Return [x, y] of the center of cell containing provided text 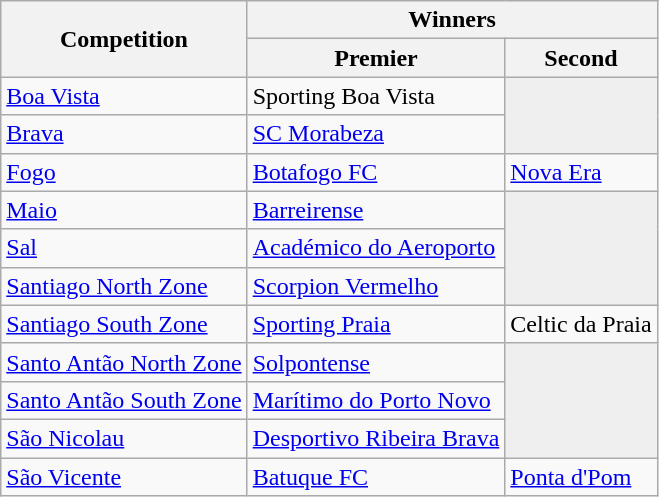
Fogo [124, 172]
Sporting Praia [376, 324]
Santiago South Zone [124, 324]
Boa Vista [124, 96]
Scorpion Vermelho [376, 286]
Nova Era [581, 172]
Sporting Boa Vista [376, 96]
Winners [452, 20]
Solpontense [376, 362]
Second [581, 58]
Santiago North Zone [124, 286]
Premier [376, 58]
Académico do Aeroporto [376, 248]
Sal [124, 248]
São Vicente [124, 477]
São Nicolau [124, 438]
Maio [124, 210]
Competition [124, 39]
Desportivo Ribeira Brava [376, 438]
Santo Antão North Zone [124, 362]
Santo Antão South Zone [124, 400]
Marítimo do Porto Novo [376, 400]
Celtic da Praia [581, 324]
Batuque FC [376, 477]
Brava [124, 134]
Ponta d'Pom [581, 477]
Barreirense [376, 210]
Botafogo FC [376, 172]
SC Morabeza [376, 134]
